For the text-containing cell, return its midpoint in [x, y] coordinate format. 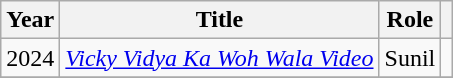
Year [30, 20]
Title [220, 20]
Vicky Vidya Ka Woh Wala Video [220, 58]
Role [410, 20]
Sunil [410, 58]
2024 [30, 58]
